Find where the given text appears and provide that cell's center as [x, y] coordinate. 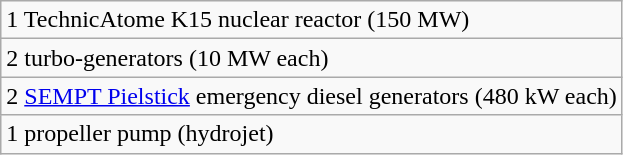
1 TechnicAtome K15 nuclear reactor (150 MW) [312, 20]
2 turbo-generators (10 MW each) [312, 58]
2 SEMPT Pielstick emergency diesel generators (480 kW each) [312, 96]
1 propeller pump (hydrojet) [312, 134]
